Provide the (X, Y) coordinate of the cell's center where the given text is located.  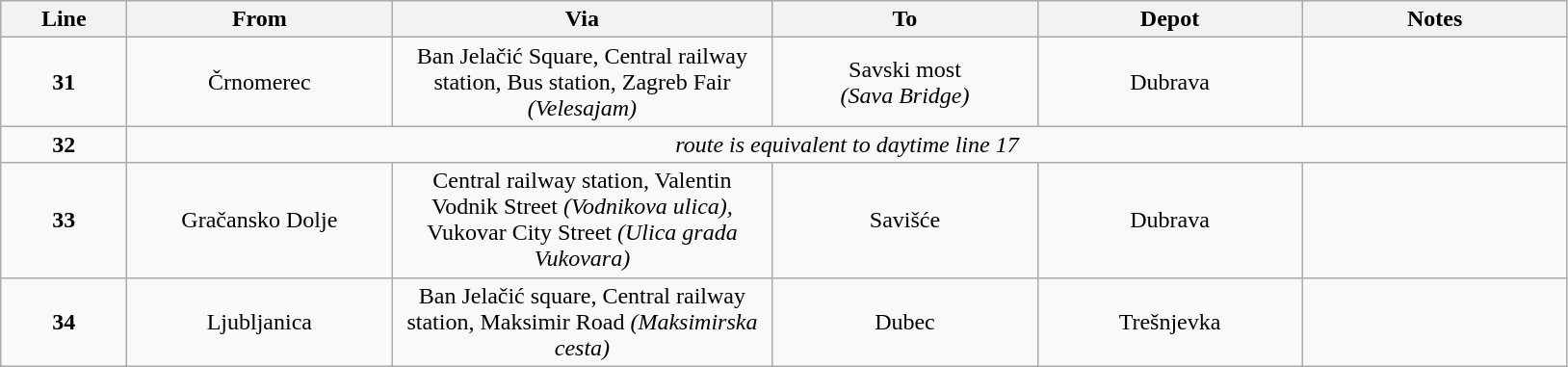
34 (64, 322)
Črnomerec (260, 82)
Ban Jelačić Square, Central railway station, Bus station, Zagreb Fair (Velesajam) (582, 82)
33 (64, 220)
Notes (1435, 19)
Ban Jelačić square, Central railway station, Maksimir Road (Maksimirska cesta) (582, 322)
Savski most(Sava Bridge) (905, 82)
To (905, 19)
Central railway station, Valentin Vodnik Street (Vodnikova ulica), Vukovar City Street (Ulica grada Vukovara) (582, 220)
32 (64, 144)
Depot (1169, 19)
31 (64, 82)
Line (64, 19)
route is equivalent to daytime line 17 (848, 144)
Dubec (905, 322)
Gračansko Dolje (260, 220)
Savišće (905, 220)
Via (582, 19)
Trešnjevka (1169, 322)
From (260, 19)
Ljubljanica (260, 322)
